Pinpoint the cell where the given text exists, returning its (x, y) midpoint coordinate. 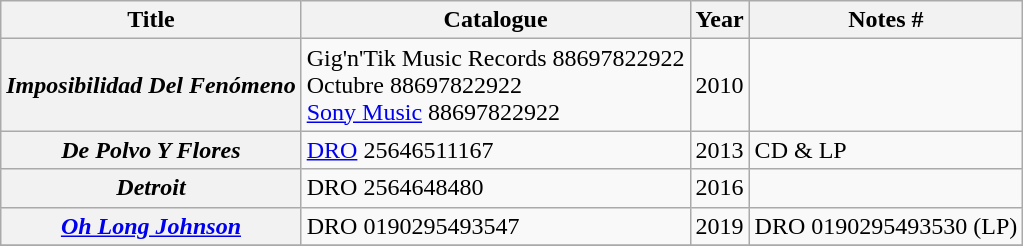
2016 (720, 188)
Catalogue (496, 20)
2013 (720, 150)
Detroit (151, 188)
2019 (720, 226)
Oh Long Johnson (151, 226)
DRO 0190295493530 (LP) (886, 226)
CD & LP (886, 150)
Year (720, 20)
2010 (720, 85)
Imposibilidad Del Fenómeno (151, 85)
DRO 25646511167 (496, 150)
Gig'n'Tik Music Records 88697822922Octubre 88697822922Sony Music 88697822922 (496, 85)
Notes # (886, 20)
Title (151, 20)
DRO 2564648480 (496, 188)
DRO 0190295493547 (496, 226)
De Polvo Y Flores (151, 150)
